Output the [X, Y] coordinate of the center of the cell containing the given text.  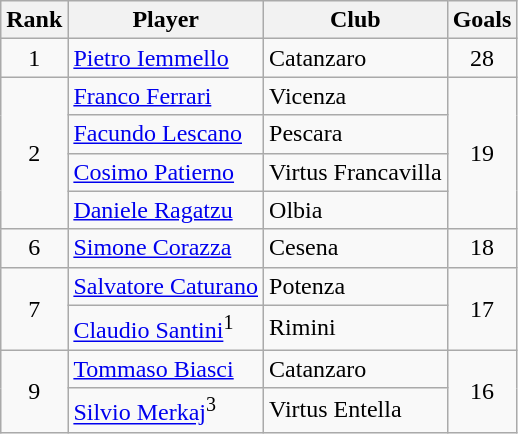
Salvatore Caturano [166, 286]
19 [482, 153]
Pietro Iemmello [166, 58]
Goals [482, 20]
Cesena [356, 248]
Olbia [356, 210]
17 [482, 308]
Cosimo Patierno [166, 172]
Virtus Francavilla [356, 172]
Potenza [356, 286]
Silvio Merkaj3 [166, 410]
6 [34, 248]
Vicenza [356, 96]
Facundo Lescano [166, 134]
1 [34, 58]
Pescara [356, 134]
Franco Ferrari [166, 96]
18 [482, 248]
Club [356, 20]
Daniele Ragatzu [166, 210]
Tommaso Biasci [166, 369]
9 [34, 392]
16 [482, 392]
Simone Corazza [166, 248]
2 [34, 153]
Player [166, 20]
Virtus Entella [356, 410]
28 [482, 58]
Rank [34, 20]
Claudio Santini1 [166, 328]
Rimini [356, 328]
7 [34, 308]
